Search for the cell housing the specified text and yield its [x, y] center coordinate. 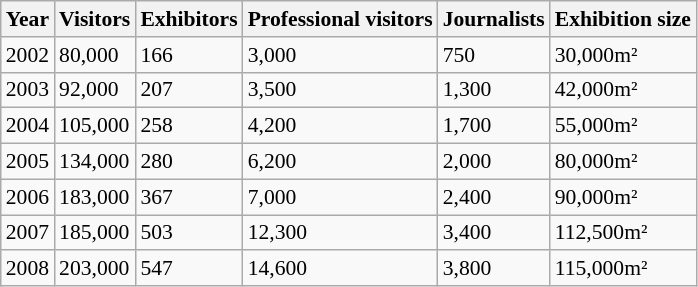
4,200 [340, 126]
Exhibition size [623, 19]
2,400 [494, 197]
115,000m² [623, 269]
12,300 [340, 233]
3,000 [340, 55]
14,600 [340, 269]
30,000m² [623, 55]
6,200 [340, 162]
2,000 [494, 162]
105,000 [94, 126]
1,300 [494, 90]
750 [494, 55]
2002 [28, 55]
166 [188, 55]
185,000 [94, 233]
Professional visitors [340, 19]
183,000 [94, 197]
42,000m² [623, 90]
3,800 [494, 269]
2003 [28, 90]
2007 [28, 233]
Year [28, 19]
7,000 [340, 197]
Journalists [494, 19]
367 [188, 197]
547 [188, 269]
503 [188, 233]
80,000 [94, 55]
280 [188, 162]
2004 [28, 126]
2005 [28, 162]
Exhibitors [188, 19]
80,000m² [623, 162]
90,000m² [623, 197]
2006 [28, 197]
112,500m² [623, 233]
Visitors [94, 19]
3,500 [340, 90]
207 [188, 90]
134,000 [94, 162]
203,000 [94, 269]
3,400 [494, 233]
258 [188, 126]
92,000 [94, 90]
55,000m² [623, 126]
2008 [28, 269]
1,700 [494, 126]
